Return the (x, y) coordinate for the center point of the cell that contains the specified text.  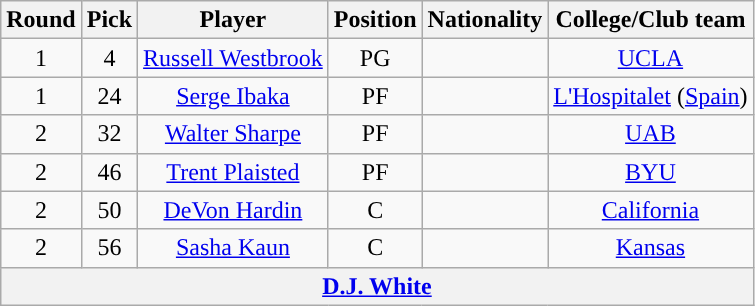
DeVon Hardin (234, 210)
Trent Plaisted (234, 172)
Round (41, 20)
Player (234, 20)
32 (109, 134)
College/Club team (650, 20)
Russell Westbrook (234, 58)
L'Hospitalet (Spain) (650, 96)
46 (109, 172)
4 (109, 58)
Walter Sharpe (234, 134)
Pick (109, 20)
UCLA (650, 58)
50 (109, 210)
BYU (650, 172)
Nationality (485, 20)
24 (109, 96)
56 (109, 248)
Sasha Kaun (234, 248)
UAB (650, 134)
D.J. White (377, 286)
California (650, 210)
Kansas (650, 248)
Serge Ibaka (234, 96)
PG (375, 58)
Position (375, 20)
